Pinpoint the cell where the given text exists, returning its [X, Y] midpoint coordinate. 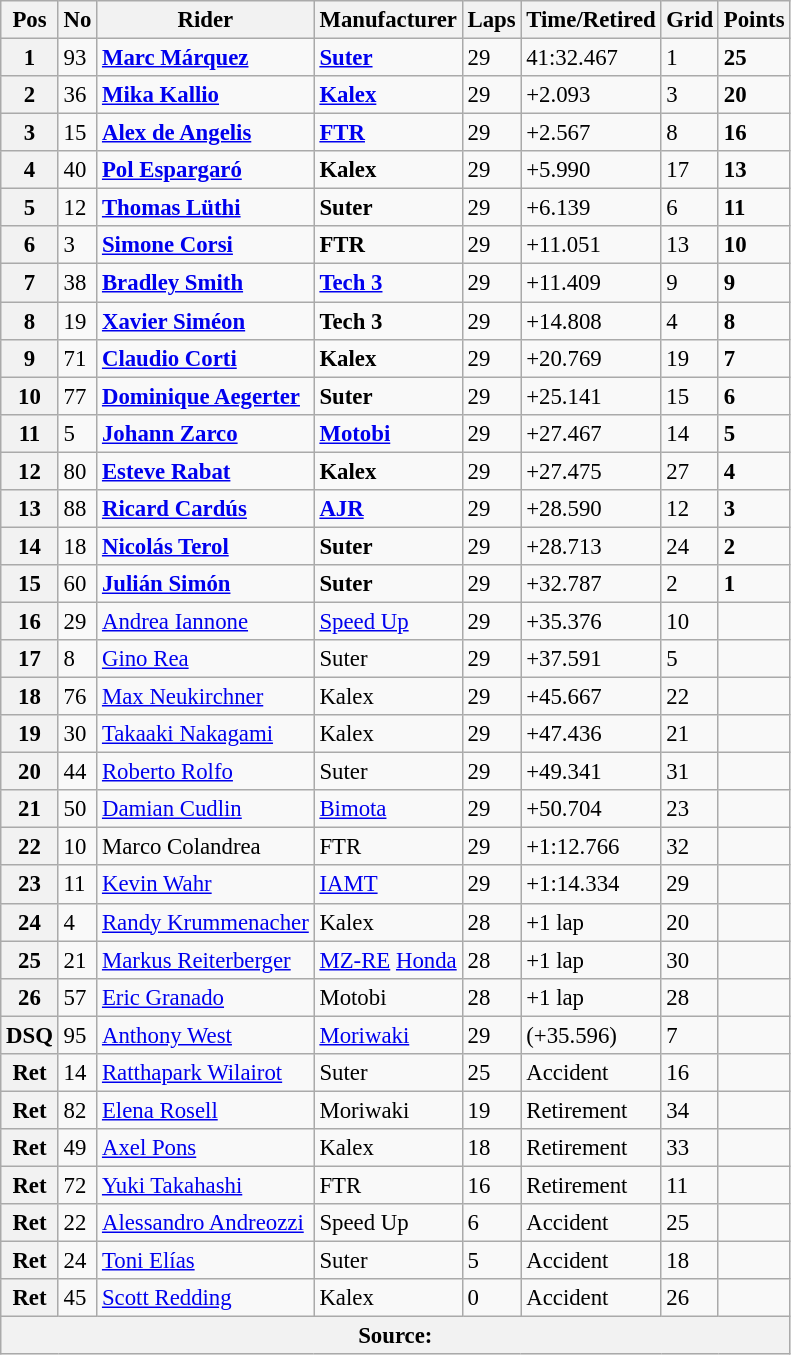
40 [77, 170]
Marc Márquez [206, 58]
(+35.596) [591, 1035]
Johann Zarco [206, 433]
Eric Granado [206, 997]
+28.713 [591, 546]
45 [77, 1298]
+2.093 [591, 95]
33 [690, 1148]
31 [690, 772]
+47.436 [591, 734]
IAMT [388, 885]
49 [77, 1148]
32 [690, 847]
88 [77, 509]
Takaaki Nakagami [206, 734]
71 [77, 358]
Laps [492, 20]
Ricard Cardús [206, 509]
Points [754, 20]
Andrea Iannone [206, 621]
+1:14.334 [591, 885]
Mika Kallio [206, 95]
82 [77, 1110]
27 [690, 471]
MZ-RE Honda [388, 960]
Pos [30, 20]
Time/Retired [591, 20]
Rider [206, 20]
36 [77, 95]
Esteve Rabat [206, 471]
0 [492, 1298]
Ratthapark Wilairot [206, 1073]
AJR [388, 509]
Max Neukirchner [206, 697]
Damian Cudlin [206, 809]
Yuki Takahashi [206, 1185]
Julián Simón [206, 584]
+27.475 [591, 471]
80 [77, 471]
50 [77, 809]
Roberto Rolfo [206, 772]
+1:12.766 [591, 847]
Toni Elías [206, 1261]
60 [77, 584]
72 [77, 1185]
Alex de Angelis [206, 133]
+25.141 [591, 396]
Randy Krummenacher [206, 922]
34 [690, 1110]
+32.787 [591, 584]
Grid [690, 20]
Claudio Corti [206, 358]
+11.051 [591, 245]
+20.769 [591, 358]
41:32.467 [591, 58]
76 [77, 697]
93 [77, 58]
Kevin Wahr [206, 885]
Manufacturer [388, 20]
+45.667 [591, 697]
Thomas Lüthi [206, 208]
44 [77, 772]
+37.591 [591, 659]
Dominique Aegerter [206, 396]
Marco Colandrea [206, 847]
+49.341 [591, 772]
Axel Pons [206, 1148]
Anthony West [206, 1035]
Simone Corsi [206, 245]
Bradley Smith [206, 283]
+5.990 [591, 170]
Markus Reiterberger [206, 960]
95 [77, 1035]
+14.808 [591, 321]
+11.409 [591, 283]
Elena Rosell [206, 1110]
+2.567 [591, 133]
Source: [396, 1336]
No [77, 20]
+6.139 [591, 208]
+35.376 [591, 621]
Alessandro Andreozzi [206, 1223]
Gino Rea [206, 659]
Pol Espargaró [206, 170]
+28.590 [591, 509]
77 [77, 396]
DSQ [30, 1035]
+27.467 [591, 433]
Scott Redding [206, 1298]
Bimota [388, 809]
38 [77, 283]
Nicolás Terol [206, 546]
Xavier Siméon [206, 321]
+50.704 [591, 809]
57 [77, 997]
